Return the (x, y) coordinate for the center point of the cell that contains the specified text.  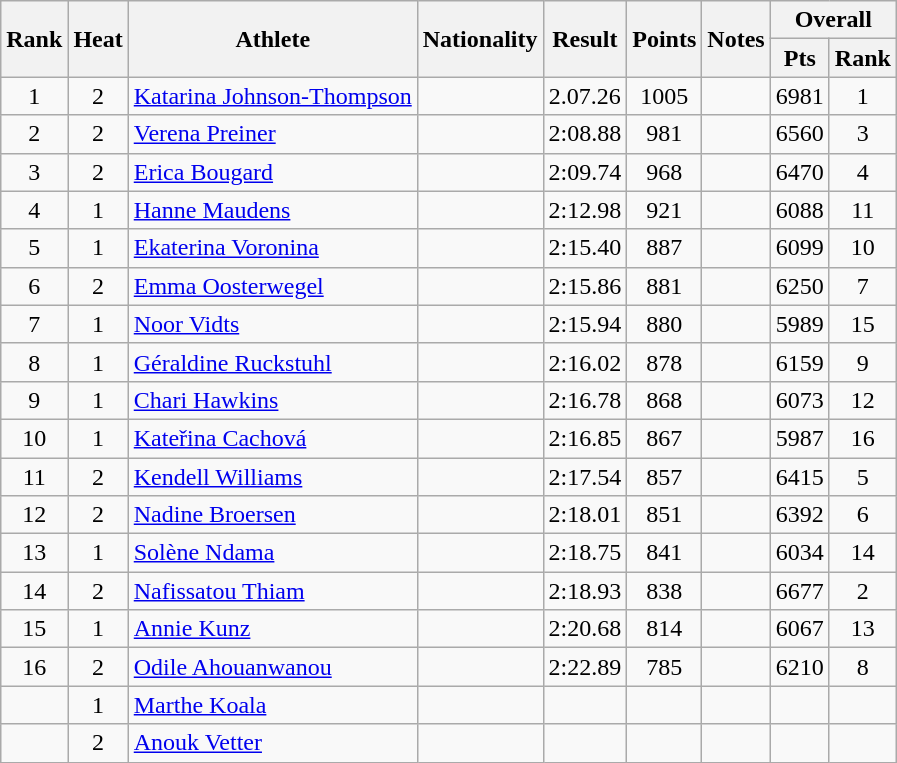
Nationality (480, 39)
6392 (800, 515)
887 (664, 248)
2:18.75 (585, 553)
838 (664, 591)
5987 (800, 438)
1005 (664, 96)
Overall (833, 20)
921 (664, 210)
Points (664, 39)
6677 (800, 591)
Nadine Broersen (272, 515)
2:16.02 (585, 362)
6981 (800, 96)
Marthe Koala (272, 705)
6073 (800, 400)
5989 (800, 324)
968 (664, 172)
Pts (800, 58)
Odile Ahouanwanou (272, 667)
6415 (800, 477)
2:12.98 (585, 210)
2:15.94 (585, 324)
880 (664, 324)
6210 (800, 667)
6250 (800, 286)
Géraldine Ruckstuhl (272, 362)
2:17.54 (585, 477)
2.07.26 (585, 96)
2:16.78 (585, 400)
867 (664, 438)
841 (664, 553)
6560 (800, 134)
2:18.93 (585, 591)
6099 (800, 248)
Result (585, 39)
Noor Vidts (272, 324)
2:22.89 (585, 667)
Verena Preiner (272, 134)
868 (664, 400)
Chari Hawkins (272, 400)
Ekaterina Voronina (272, 248)
785 (664, 667)
Hanne Maudens (272, 210)
Athlete (272, 39)
814 (664, 629)
Kendell Williams (272, 477)
2:09.74 (585, 172)
878 (664, 362)
6067 (800, 629)
Anouk Vetter (272, 743)
2:16.85 (585, 438)
2:15.40 (585, 248)
6034 (800, 553)
851 (664, 515)
Kateřina Cachová (272, 438)
881 (664, 286)
6088 (800, 210)
Nafissatou Thiam (272, 591)
Erica Bougard (272, 172)
Emma Oosterwegel (272, 286)
6159 (800, 362)
Solène Ndama (272, 553)
Annie Kunz (272, 629)
2:18.01 (585, 515)
6470 (800, 172)
Heat (98, 39)
2:15.86 (585, 286)
Katarina Johnson-Thompson (272, 96)
2:20.68 (585, 629)
857 (664, 477)
981 (664, 134)
Notes (736, 39)
2:08.88 (585, 134)
